For the text-containing cell, return its midpoint in (x, y) coordinate format. 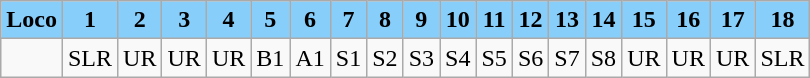
Loco (32, 20)
16 (688, 20)
B1 (270, 58)
10 (458, 20)
S6 (530, 58)
6 (310, 20)
4 (228, 20)
S2 (385, 58)
S1 (348, 58)
A1 (310, 58)
1 (90, 20)
S5 (494, 58)
S8 (603, 58)
3 (184, 20)
9 (421, 20)
13 (567, 20)
S7 (567, 58)
11 (494, 20)
S3 (421, 58)
15 (644, 20)
2 (140, 20)
17 (732, 20)
S4 (458, 58)
8 (385, 20)
5 (270, 20)
7 (348, 20)
18 (782, 20)
14 (603, 20)
12 (530, 20)
